Return the (X, Y) coordinate for the center point of the cell that contains the specified text.  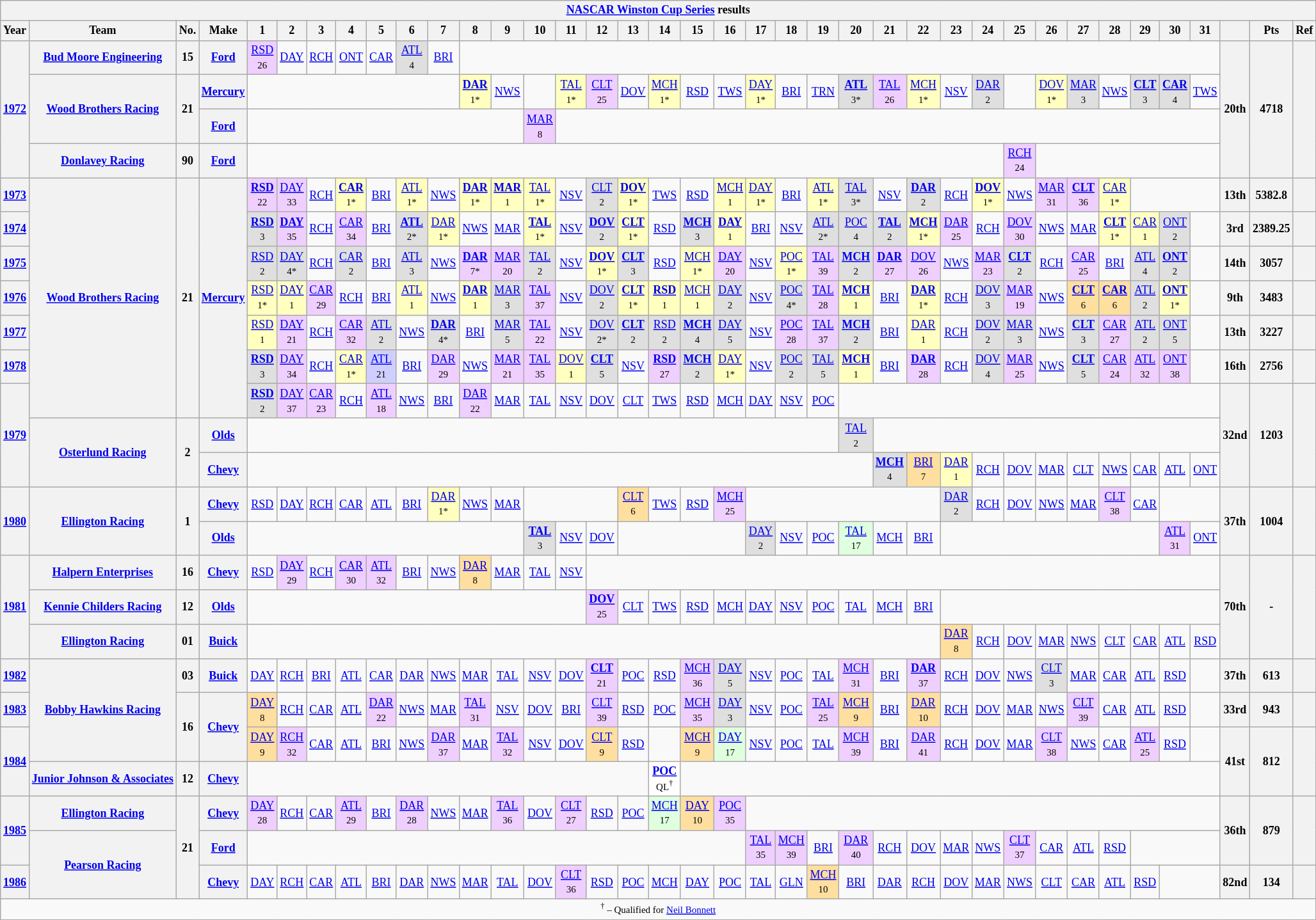
TAL3* (856, 195)
BRI7 (923, 470)
MCH25 (730, 504)
MAR31 (1052, 195)
Make (223, 31)
9 (508, 31)
Halpern Enterprises (102, 573)
DAY4* (292, 264)
DAY35 (292, 229)
23 (956, 31)
Pts (1271, 31)
2389.25 (1271, 229)
GLN (791, 882)
Junior Johnson & Associates (102, 779)
Team (102, 31)
RSD1* (262, 298)
NASCAR Winston Cup Series results (658, 10)
1976 (15, 298)
DOV1 (571, 367)
9th (1235, 298)
- (1271, 607)
DAY28 (262, 813)
ONT1* (1175, 298)
MCH31 (856, 676)
30 (1175, 31)
13 (634, 31)
1973 (15, 195)
POC4* (791, 298)
TAL3 (540, 538)
Year (15, 31)
CLT9 (602, 745)
8 (475, 31)
22 (923, 31)
RSD26 (262, 58)
24 (988, 31)
TAL17 (856, 538)
DAY17 (730, 745)
Bud Moore Engineering (102, 58)
10 (540, 31)
MCH3 (698, 229)
1982 (15, 676)
TAL36 (508, 813)
TAL25 (823, 710)
POC1* (791, 264)
82nd (1235, 882)
ATL31 (1175, 538)
TAL32 (508, 745)
3 (321, 31)
DAY21 (292, 332)
ATL21 (381, 367)
31 (1205, 31)
CAR29 (321, 298)
27 (1084, 31)
ATL3 (412, 264)
812 (1271, 762)
ATL29 (351, 813)
03 (187, 676)
RCH24 (1020, 161)
7 (444, 31)
CAR2 (351, 264)
32nd (1235, 435)
CAR23 (321, 401)
DAR27 (890, 264)
1979 (15, 435)
POC28 (791, 332)
POCQL† (664, 779)
3483 (1271, 298)
CAR1 (1145, 229)
MAR1 (508, 195)
18 (791, 31)
MAR23 (988, 264)
DAY20 (730, 264)
DAY9 (262, 745)
1004 (1271, 521)
Kennie Childers Racing (102, 607)
DAR7* (475, 264)
Pearson Racing (102, 865)
3227 (1271, 332)
DOV4 (988, 367)
CAR4 (1175, 92)
TAL39 (823, 264)
RCH32 (292, 745)
90 (187, 161)
MCH35 (698, 710)
28 (1115, 31)
613 (1271, 676)
ATL3* (856, 92)
16th (1235, 367)
TAL22 (540, 332)
1986 (15, 882)
879 (1271, 830)
MAR25 (1020, 367)
33rd (1235, 710)
MAR8 (540, 126)
TAL5 (823, 367)
POC35 (730, 813)
TAL26 (890, 92)
1981 (15, 607)
MCH10 (823, 882)
DAR29 (444, 367)
CAR6 (1115, 298)
DAR4* (444, 332)
CLT27 (571, 813)
RSD22 (262, 195)
41st (1235, 762)
DAY33 (292, 195)
4718 (1271, 109)
MAR20 (508, 264)
DOV30 (1020, 229)
20th (1235, 109)
1980 (15, 521)
DAY10 (698, 813)
17 (760, 31)
01 (187, 642)
CLT37 (1020, 848)
TAL31 (475, 710)
5 (381, 31)
6 (412, 31)
No. (187, 31)
1985 (15, 830)
† – Qualified for Neil Bonnett (658, 909)
19 (823, 31)
26 (1052, 31)
134 (1271, 882)
1977 (15, 332)
CLT21 (602, 676)
CAR24 (1115, 367)
CAR32 (351, 332)
MAR5 (508, 332)
Bobby Hawkins Racing (102, 710)
DAR41 (923, 745)
1972 (15, 109)
DAY34 (292, 367)
ATL25 (1145, 745)
Osterlund Racing (102, 452)
5382.8 (1271, 195)
1974 (15, 229)
DAY8 (262, 710)
DOV3 (988, 298)
ATL1 (412, 298)
1975 (15, 264)
2756 (1271, 367)
CAR34 (351, 229)
TAL28 (823, 298)
14th (1235, 264)
MCH17 (664, 813)
DAY29 (292, 573)
DOV25 (602, 607)
ATL18 (381, 401)
29 (1145, 31)
70th (1235, 607)
CAR27 (1115, 332)
Donlavey Racing (102, 161)
CAR25 (1084, 264)
RSD27 (664, 367)
DAR25 (956, 229)
DAY37 (292, 401)
DAR40 (856, 848)
3rd (1235, 229)
TRN (823, 92)
ONT38 (1175, 367)
MAR19 (1020, 298)
Ref (1304, 31)
ONT5 (1175, 332)
1983 (15, 710)
CAR30 (351, 573)
4 (351, 31)
MCH36 (698, 676)
POC2 (791, 367)
MAR21 (508, 367)
DAR10 (923, 710)
1203 (1271, 435)
POC4 (856, 229)
DOV26 (923, 264)
20 (856, 31)
25 (1020, 31)
DOV2* (602, 332)
14 (664, 31)
943 (1271, 710)
1984 (15, 762)
DAY3 (730, 710)
36th (1235, 830)
1978 (15, 367)
CLT25 (602, 92)
3057 (1271, 264)
11 (571, 31)
